For the text-containing cell, return its midpoint in [X, Y] coordinate format. 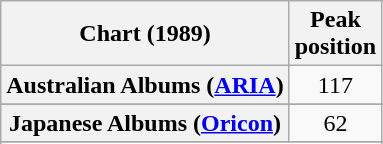
Japanese Albums (Oricon) [145, 123]
Chart (1989) [145, 34]
Australian Albums (ARIA) [145, 85]
117 [335, 85]
Peakposition [335, 34]
62 [335, 123]
